For the text-containing cell, return its midpoint in [X, Y] coordinate format. 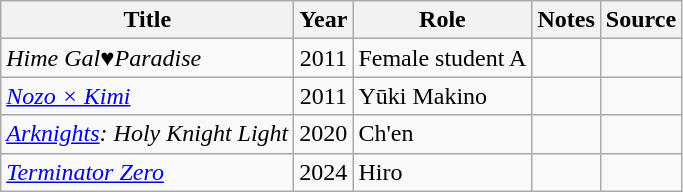
Source [640, 20]
Hiro [442, 172]
Arknights: Holy Knight Light [148, 134]
Ch'en [442, 134]
2024 [324, 172]
Notes [566, 20]
Terminator Zero [148, 172]
2020 [324, 134]
Role [442, 20]
Title [148, 20]
Yūki Makino [442, 96]
Female student A [442, 58]
Year [324, 20]
Nozo × Kimi [148, 96]
Hime Gal♥Paradise [148, 58]
